Provide the (x, y) coordinate of the cell's center where the given text is located.  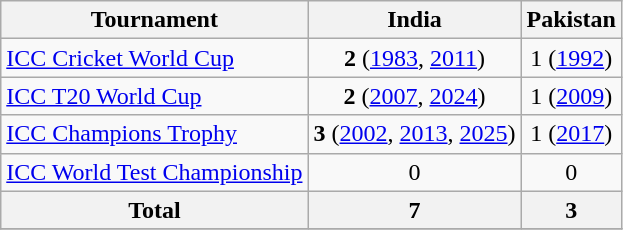
ICC T20 World Cup (154, 96)
Total (154, 210)
1 (1992) (571, 58)
2 (2007, 2024) (414, 96)
7 (414, 210)
ICC World Test Championship (154, 172)
ICC Cricket World Cup (154, 58)
Tournament (154, 20)
2 (1983, 2011) (414, 58)
3 (571, 210)
3 (2002, 2013, 2025) (414, 134)
India (414, 20)
1 (2017) (571, 134)
Pakistan (571, 20)
ICC Champions Trophy (154, 134)
1 (2009) (571, 96)
